Extract the (X, Y) coordinate from the center of the cell holding the provided text.  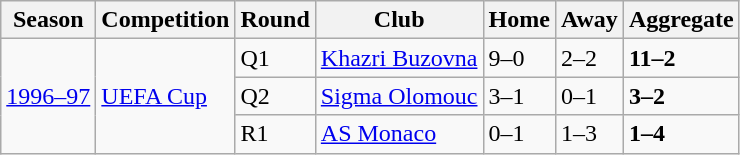
Q2 (275, 96)
R1 (275, 134)
AS Monaco (399, 134)
UEFA Cup (166, 96)
Away (589, 20)
1–3 (589, 134)
9–0 (519, 58)
Season (48, 20)
Aggregate (681, 20)
Sigma Olomouc (399, 96)
3–2 (681, 96)
Home (519, 20)
11–2 (681, 58)
Competition (166, 20)
1–4 (681, 134)
1996–97 (48, 96)
2–2 (589, 58)
Q1 (275, 58)
3–1 (519, 96)
Club (399, 20)
Round (275, 20)
Khazri Buzovna (399, 58)
